Pinpoint the cell where the given text exists, returning its [X, Y] midpoint coordinate. 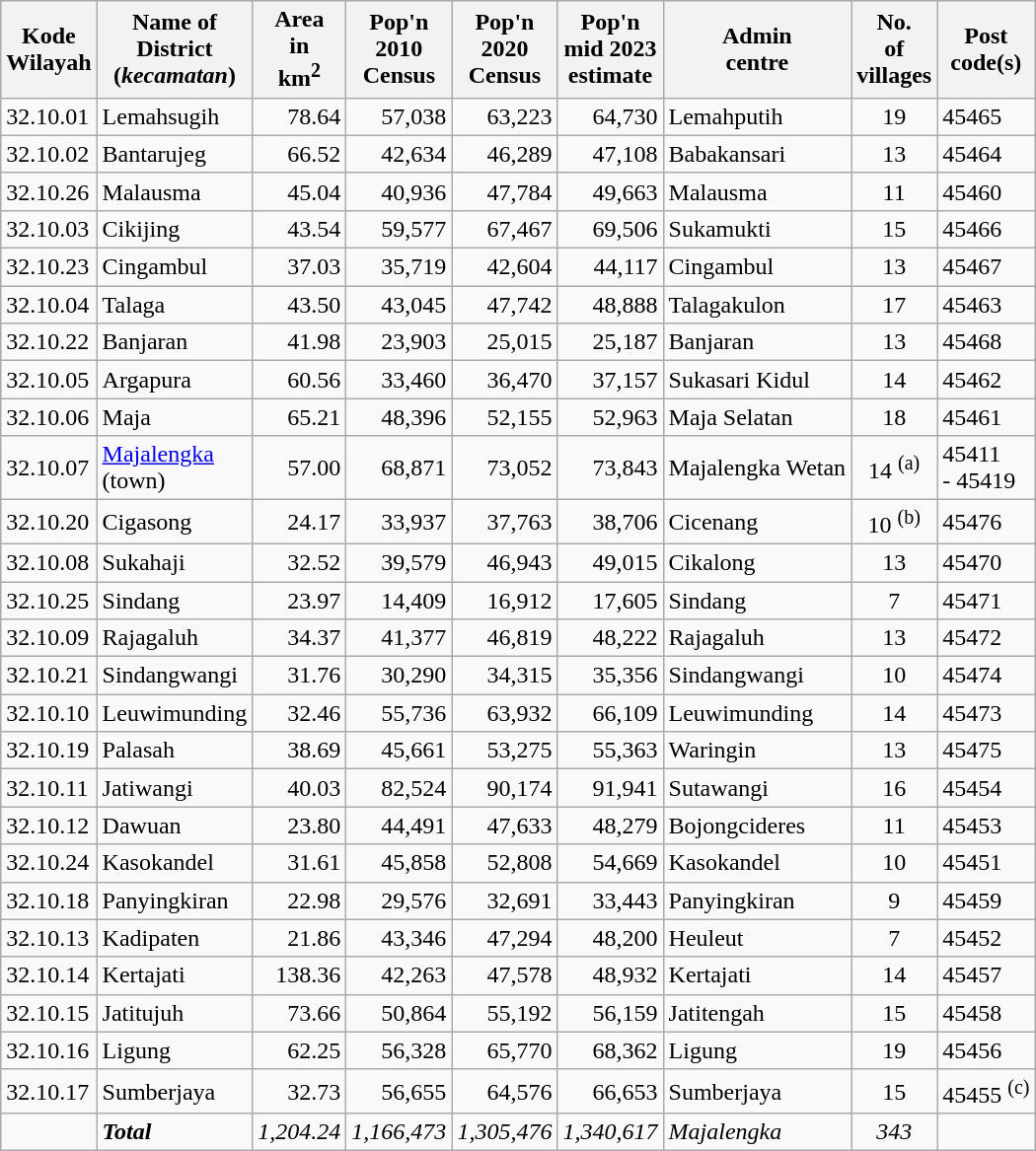
21.86 [300, 938]
45473 [987, 713]
23.80 [300, 826]
59,577 [399, 229]
37,763 [505, 523]
48,222 [610, 638]
48,396 [399, 417]
14 (a) [894, 468]
65,770 [505, 1050]
Pop'n 2010Census [399, 49]
35,719 [399, 267]
Cigasong [175, 523]
32.10.02 [49, 154]
32.10.05 [49, 380]
52,963 [610, 417]
Admincentre [758, 49]
32.10.10 [49, 713]
54,669 [610, 863]
16 [894, 788]
17 [894, 305]
41,377 [399, 638]
39,579 [399, 562]
1,305,476 [505, 1132]
Jatiwangi [175, 788]
32.10.16 [49, 1050]
33,443 [610, 900]
34,315 [505, 676]
40,936 [399, 191]
48,888 [610, 305]
32.10.20 [49, 523]
45455 (c) [987, 1091]
45470 [987, 562]
45466 [987, 229]
45474 [987, 676]
52,155 [505, 417]
Majalengka Wetan [758, 468]
Sukamukti [758, 229]
Talagakulon [758, 305]
73,052 [505, 468]
32.10.14 [49, 975]
45459 [987, 900]
62.25 [300, 1050]
46,289 [505, 154]
42,604 [505, 267]
Argapura [175, 380]
56,159 [610, 1013]
68,871 [399, 468]
68,362 [610, 1050]
45475 [987, 751]
31.76 [300, 676]
32.10.04 [49, 305]
43.54 [300, 229]
32.10.06 [49, 417]
45411- 45419 [987, 468]
32.10.07 [49, 468]
56,655 [399, 1091]
Bojongcideres [758, 826]
Talaga [175, 305]
47,784 [505, 191]
45.04 [300, 191]
55,363 [610, 751]
Maja [175, 417]
Bantarujeg [175, 154]
32.52 [300, 562]
45465 [987, 116]
45457 [987, 975]
48,279 [610, 826]
Maja Selatan [758, 417]
45451 [987, 863]
45468 [987, 342]
46,943 [505, 562]
55,736 [399, 713]
343 [894, 1132]
63,223 [505, 116]
42,634 [399, 154]
Jatitengah [758, 1013]
32.10.17 [49, 1091]
32.10.18 [49, 900]
57.00 [300, 468]
32.10.24 [49, 863]
Jatitujuh [175, 1013]
45453 [987, 826]
60.56 [300, 380]
Heuleut [758, 938]
32,691 [505, 900]
65.21 [300, 417]
32.10.19 [49, 751]
38,706 [610, 523]
Cikalong [758, 562]
45462 [987, 380]
Babakansari [758, 154]
45467 [987, 267]
Areainkm2 [300, 49]
31.61 [300, 863]
1,340,617 [610, 1132]
67,467 [505, 229]
40.03 [300, 788]
43,045 [399, 305]
Palasah [175, 751]
41.98 [300, 342]
25,187 [610, 342]
Lemahsugih [175, 116]
64,730 [610, 116]
Pop'n 2020Census [505, 49]
32.10.21 [49, 676]
16,912 [505, 601]
32.46 [300, 713]
66,109 [610, 713]
38.69 [300, 751]
32.10.01 [49, 116]
45452 [987, 938]
25,015 [505, 342]
47,108 [610, 154]
14,409 [399, 601]
66.52 [300, 154]
44,117 [610, 267]
43.50 [300, 305]
45456 [987, 1050]
91,941 [610, 788]
32.10.08 [49, 562]
1,166,473 [399, 1132]
55,192 [505, 1013]
45,661 [399, 751]
32.10.11 [49, 788]
9 [894, 900]
Cikijing [175, 229]
64,576 [505, 1091]
56,328 [399, 1050]
45463 [987, 305]
33,460 [399, 380]
23,903 [399, 342]
49,015 [610, 562]
45,858 [399, 863]
Postcode(s) [987, 49]
45471 [987, 601]
32.10.22 [49, 342]
18 [894, 417]
78.64 [300, 116]
23.97 [300, 601]
50,864 [399, 1013]
63,932 [505, 713]
138.36 [300, 975]
Waringin [758, 751]
48,200 [610, 938]
34.37 [300, 638]
Total [175, 1132]
46,819 [505, 638]
45464 [987, 154]
47,633 [505, 826]
32.10.26 [49, 191]
32.10.23 [49, 267]
52,808 [505, 863]
Sukasari Kidul [758, 380]
32.10.03 [49, 229]
10 (b) [894, 523]
44,491 [399, 826]
45454 [987, 788]
24.17 [300, 523]
45460 [987, 191]
17,605 [610, 601]
48,932 [610, 975]
32.10.25 [49, 601]
Kode Wilayah [49, 49]
30,290 [399, 676]
32.10.15 [49, 1013]
45461 [987, 417]
47,742 [505, 305]
57,038 [399, 116]
49,663 [610, 191]
69,506 [610, 229]
36,470 [505, 380]
33,937 [399, 523]
73.66 [300, 1013]
35,356 [610, 676]
45476 [987, 523]
47,578 [505, 975]
37,157 [610, 380]
66,653 [610, 1091]
32.10.13 [49, 938]
Lemahputih [758, 116]
Majalengka [758, 1132]
Sukahaji [175, 562]
22.98 [300, 900]
37.03 [300, 267]
43,346 [399, 938]
Name ofDistrict(kecamatan) [175, 49]
32.10.12 [49, 826]
Sutawangi [758, 788]
73,843 [610, 468]
Kadipaten [175, 938]
45458 [987, 1013]
45472 [987, 638]
42,263 [399, 975]
29,576 [399, 900]
Dawuan [175, 826]
47,294 [505, 938]
32.10.09 [49, 638]
Pop'n mid 2023estimate [610, 49]
82,524 [399, 788]
1,204.24 [300, 1132]
32.73 [300, 1091]
Majalengka (town) [175, 468]
53,275 [505, 751]
Cicenang [758, 523]
No.ofvillages [894, 49]
90,174 [505, 788]
